Determine the (X, Y) coordinate at the center of the cell enclosing the given text.  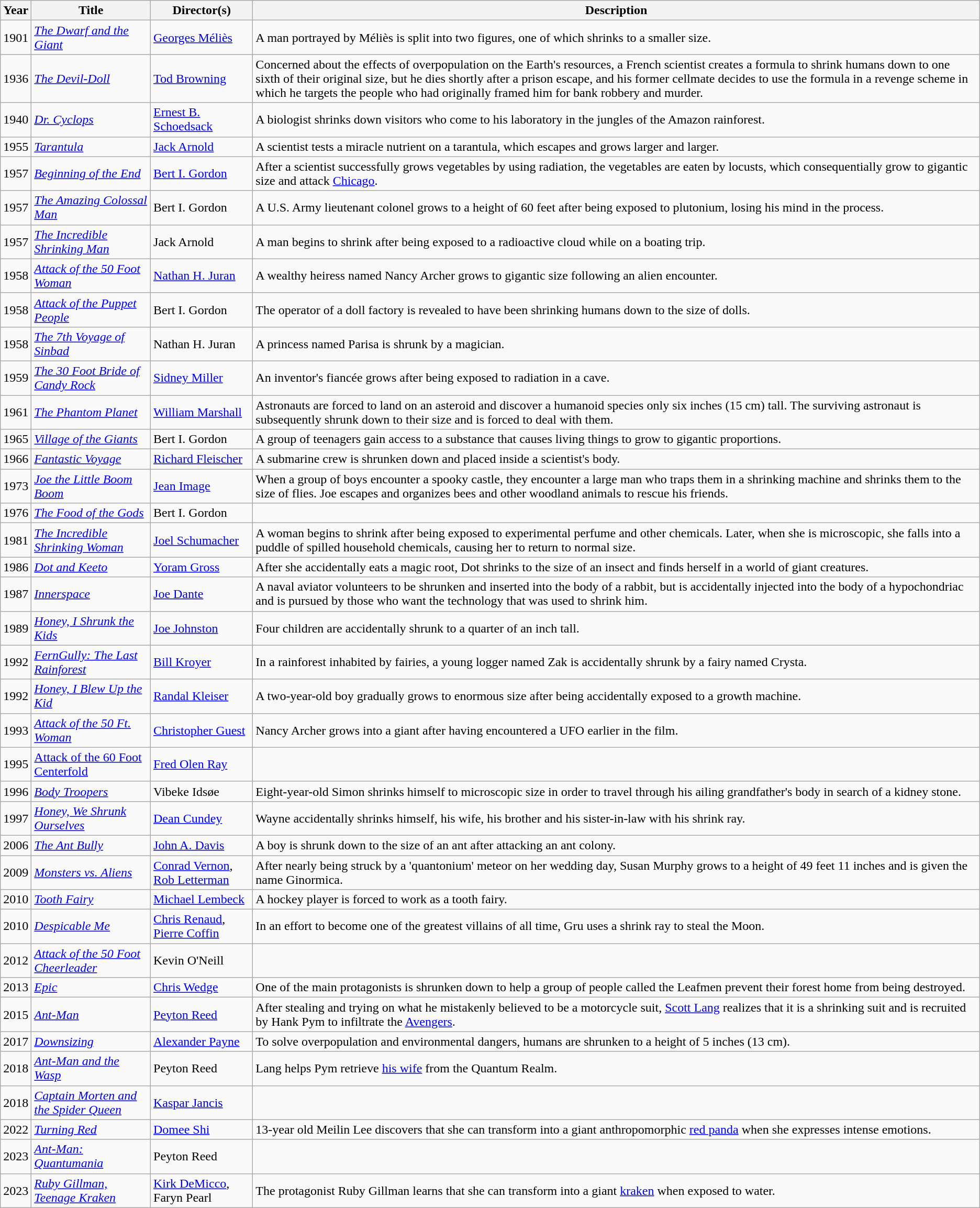
William Marshall (202, 412)
1976 (16, 513)
Director(s) (202, 10)
In a rainforest inhabited by fairies, a young logger named Zak is accidentally shrunk by a fairy named Crysta. (616, 662)
Georges Méliès (202, 38)
A biologist shrinks down visitors who come to his laboratory in the jungles of the Amazon rainforest. (616, 119)
One of the main protagonists is shrunken down to help a group of people called the Leafmen prevent their forest home from being destroyed. (616, 988)
Kevin O'Neill (202, 960)
1959 (16, 378)
1986 (16, 567)
1901 (16, 38)
Innerspace (91, 594)
The 30 Foot Bride of Candy Rock (91, 378)
Honey, We Shrunk Ourselves (91, 818)
Tod Browning (202, 79)
The Incredible Shrinking Man (91, 242)
Chris Renaud, Pierre Coffin (202, 927)
Description (616, 10)
1996 (16, 791)
Joe Johnston (202, 628)
1987 (16, 594)
Dean Cundey (202, 818)
The Phantom Planet (91, 412)
Ant-Man and the Wasp (91, 1068)
Kaspar Jancis (202, 1103)
1993 (16, 730)
A man begins to shrink after being exposed to a radioactive cloud while on a boating trip. (616, 242)
Joe the Little Boom Boom (91, 486)
Jean Image (202, 486)
An inventor's fiancée grows after being exposed to radiation in a cave. (616, 378)
Wayne accidentally shrinks himself, his wife, his brother and his sister-in-law with his shrink ray. (616, 818)
1936 (16, 79)
Downsizing (91, 1041)
Chris Wedge (202, 988)
Ant-Man (91, 1015)
Bill Kroyer (202, 662)
In an effort to become one of the greatest villains of all time, Gru uses a shrink ray to steal the Moon. (616, 927)
2022 (16, 1129)
1973 (16, 486)
Lang helps Pym retrieve his wife from the Quantum Realm. (616, 1068)
1940 (16, 119)
A wealthy heiress named Nancy Archer grows to gigantic size following an alien encounter. (616, 275)
1997 (16, 818)
A hockey player is forced to work as a tooth fairy. (616, 900)
FernGully: The Last Rainforest (91, 662)
Honey, I Shrunk the Kids (91, 628)
To solve overpopulation and environmental dangers, humans are shrunken to a height of 5 inches (13 cm). (616, 1041)
2009 (16, 872)
After she accidentally eats a magic root, Dot shrinks to the size of an insect and finds herself in a world of giant creatures. (616, 567)
Dr. Cyclops (91, 119)
The Dwarf and the Giant (91, 38)
Randal Kleiser (202, 696)
13-year old Meilin Lee discovers that she can transform into a giant anthropomorphic red panda when she expresses intense emotions. (616, 1129)
A man portrayed by Méliès is split into two figures, one of which shrinks to a smaller size. (616, 38)
2015 (16, 1015)
A submarine crew is shrunken down and placed inside a scientist's body. (616, 459)
Attack of the 60 Foot Centerfold (91, 764)
1955 (16, 147)
Michael Lembeck (202, 900)
Tarantula (91, 147)
A princess named Parisa is shrunk by a magician. (616, 343)
A group of teenagers gain access to a substance that causes living things to grow to gigantic proportions. (616, 439)
John A. Davis (202, 845)
Richard Fleischer (202, 459)
1989 (16, 628)
1981 (16, 540)
Year (16, 10)
Joe Dante (202, 594)
A two-year-old boy gradually grows to enormous size after being accidentally exposed to a growth machine. (616, 696)
Fred Olen Ray (202, 764)
Honey, I Blew Up the Kid (91, 696)
Yoram Gross (202, 567)
Domee Shi (202, 1129)
Dot and Keeto (91, 567)
Alexander Payne (202, 1041)
Despicable Me (91, 927)
Sidney Miller (202, 378)
Attack of the 50 Ft. Woman (91, 730)
The Devil-Doll (91, 79)
The Food of the Gods (91, 513)
A scientist tests a miracle nutrient on a tarantula, which escapes and grows larger and larger. (616, 147)
Ruby Gillman, Teenage Kraken (91, 1191)
Conrad Vernon, Rob Letterman (202, 872)
2013 (16, 988)
Ant-Man: Quantumania (91, 1156)
Body Troopers (91, 791)
Beginning of the End (91, 174)
The protagonist Ruby Gillman learns that she can transform into a giant kraken when exposed to water. (616, 1191)
A U.S. Army lieutenant colonel grows to a height of 60 feet after being exposed to plutonium, losing his mind in the process. (616, 207)
Tooth Fairy (91, 900)
Joel Schumacher (202, 540)
The Ant Bully (91, 845)
A boy is shrunk down to the size of an ant after attacking an ant colony. (616, 845)
Fantastic Voyage (91, 459)
Attack of the 50 Foot Cheerleader (91, 960)
Ernest B. Schoedsack (202, 119)
The operator of a doll factory is revealed to have been shrinking humans down to the size of dolls. (616, 310)
The Incredible Shrinking Woman (91, 540)
Title (91, 10)
2017 (16, 1041)
Eight-year-old Simon shrinks himself to microscopic size in order to travel through his ailing grandfather's body in search of a kidney stone. (616, 791)
Captain Morten and the Spider Queen (91, 1103)
Monsters vs. Aliens (91, 872)
Kirk DeMicco, Faryn Pearl (202, 1191)
Attack of the 50 Foot Woman (91, 275)
Vibeke Idsøe (202, 791)
The Amazing Colossal Man (91, 207)
Epic (91, 988)
Attack of the Puppet People (91, 310)
Nancy Archer grows into a giant after having encountered a UFO earlier in the film. (616, 730)
2012 (16, 960)
Christopher Guest (202, 730)
The 7th Voyage of Sinbad (91, 343)
Four children are accidentally shrunk to a quarter of an inch tall. (616, 628)
2006 (16, 845)
1966 (16, 459)
1961 (16, 412)
1965 (16, 439)
Village of the Giants (91, 439)
1995 (16, 764)
Turning Red (91, 1129)
